Capture the cell that displays the provided text and extract its [X, Y] central coordinate. 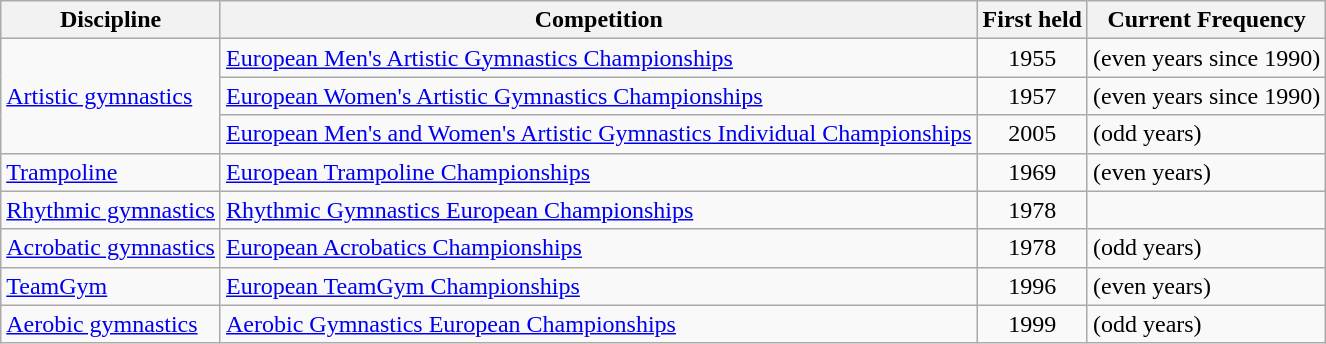
1996 [1032, 286]
European Trampoline Championships [598, 172]
TeamGym [111, 286]
Artistic gymnastics [111, 96]
First held [1032, 20]
Acrobatic gymnastics [111, 248]
Competition [598, 20]
European Acrobatics Championships [598, 248]
Current Frequency [1206, 20]
Rhythmic gymnastics [111, 210]
European Men's Artistic Gymnastics Championships [598, 58]
1957 [1032, 96]
Aerobic Gymnastics European Championships [598, 324]
1955 [1032, 58]
Discipline [111, 20]
European TeamGym Championships [598, 286]
1999 [1032, 324]
European Women's Artistic Gymnastics Championships [598, 96]
1969 [1032, 172]
European Men's and Women's Artistic Gymnastics Individual Championships [598, 134]
Aerobic gymnastics [111, 324]
Trampoline [111, 172]
Rhythmic Gymnastics European Championships [598, 210]
2005 [1032, 134]
